Locate the cell with the specified text and output its [x, y] center coordinate. 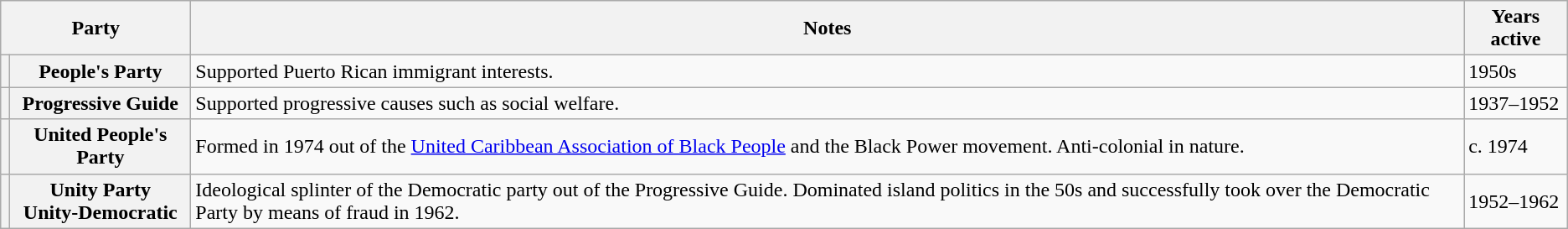
Unity PartyUnity-Democratic [101, 201]
United People's Party [101, 146]
1937–1952 [1516, 103]
Supported Puerto Rican immigrant interests. [828, 71]
Party [95, 29]
Years active [1516, 29]
People's Party [101, 71]
Notes [828, 29]
c. 1974 [1516, 146]
Formed in 1974 out of the United Caribbean Association of Black People and the Black Power movement. Anti-colonial in nature. [828, 146]
Supported progressive causes such as social welfare. [828, 103]
1952–1962 [1516, 201]
1950s [1516, 71]
Progressive Guide [101, 103]
